Provide the (X, Y) coordinate of the cell's center where the given text is located.  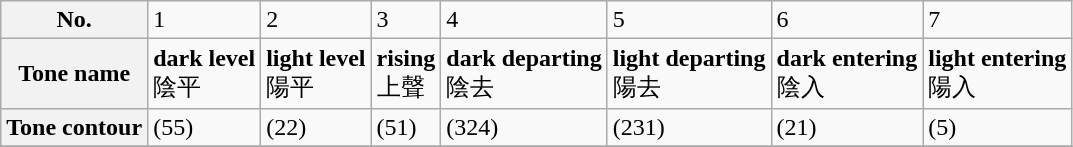
(324) (524, 127)
Tone name (74, 74)
1 (204, 20)
dark level陰平 (204, 74)
6 (847, 20)
(5) (998, 127)
4 (524, 20)
(51) (406, 127)
dark entering陰入 (847, 74)
rising上聲 (406, 74)
3 (406, 20)
(21) (847, 127)
(55) (204, 127)
(22) (316, 127)
7 (998, 20)
5 (689, 20)
light entering陽入 (998, 74)
light departing陽去 (689, 74)
light level陽平 (316, 74)
No. (74, 20)
Tone contour (74, 127)
2 (316, 20)
dark departing陰去 (524, 74)
(231) (689, 127)
